Determine the [X, Y] coordinate at the center of the cell enclosing the given text.  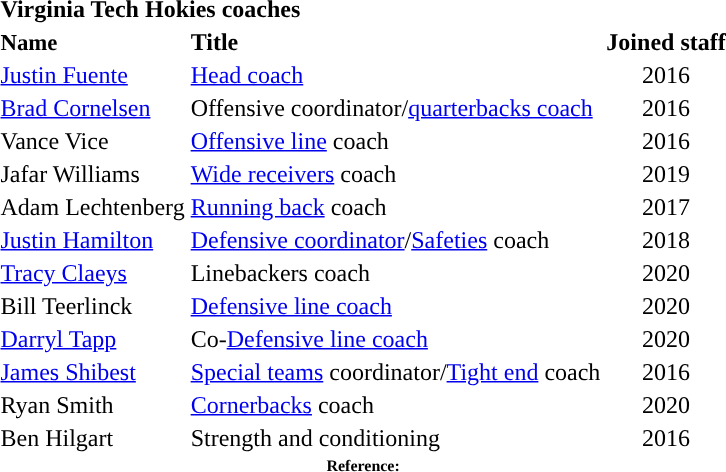
Special teams coordinator/Tight end coach [396, 372]
Offensive line coach [396, 141]
Head coach [396, 75]
Co-Defensive line coach [396, 339]
Offensive coordinator/quarterbacks coach [396, 108]
Title [396, 42]
Strength and conditioning [396, 438]
Defensive line coach [396, 306]
Cornerbacks coach [396, 405]
Linebackers coach [396, 273]
Defensive coordinator/Safeties coach [396, 240]
Running back coach [396, 207]
Wide receivers coach [396, 174]
